Identify which cell holds the provided text, then report its (X, Y) central coordinate. 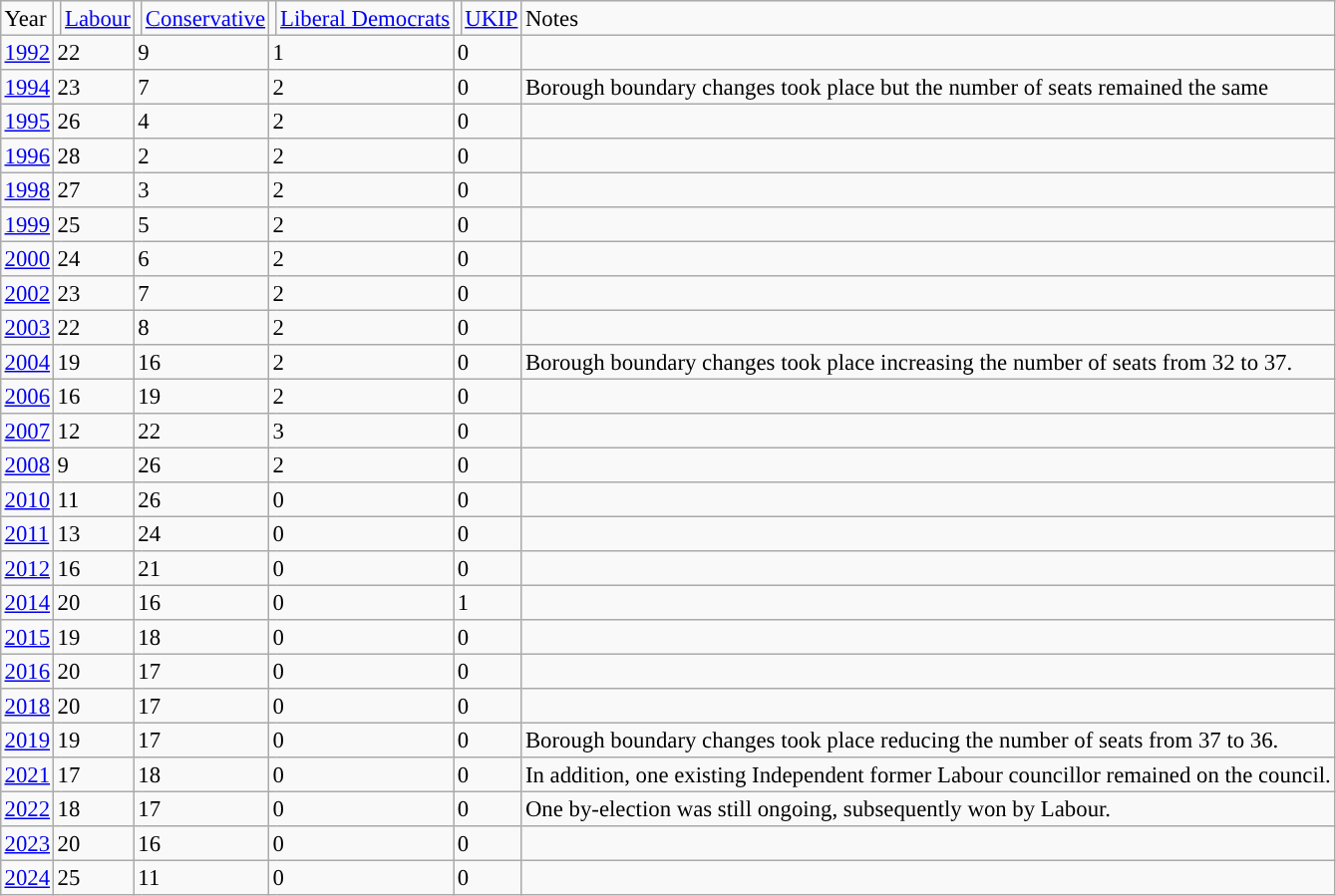
Borough boundary changes took place but the number of seats remained the same (927, 87)
6 (201, 258)
1999 (28, 224)
2016 (28, 671)
2018 (28, 706)
2011 (28, 533)
1995 (28, 121)
2008 (28, 464)
2021 (28, 774)
In addition, one existing Independent former Labour councillor remained on the council. (927, 774)
8 (201, 327)
13 (94, 533)
Borough boundary changes took place reducing the number of seats from 37 to 36. (927, 740)
2000 (28, 258)
2014 (28, 602)
28 (94, 155)
1998 (28, 189)
12 (94, 431)
Notes (927, 18)
1996 (28, 155)
2023 (28, 843)
2003 (28, 327)
One by-election was still ongoing, subsequently won by Labour. (927, 808)
Labour (98, 18)
5 (201, 224)
27 (94, 189)
2002 (28, 293)
UKIP (491, 18)
2022 (28, 808)
Liberal Democrats (365, 18)
2004 (28, 362)
Conservative (205, 18)
2010 (28, 499)
Year (28, 18)
2024 (28, 877)
2012 (28, 568)
2015 (28, 637)
2019 (28, 740)
1992 (28, 52)
Borough boundary changes took place increasing the number of seats from 32 to 37. (927, 362)
2007 (28, 431)
21 (201, 568)
1994 (28, 87)
2006 (28, 396)
4 (201, 121)
